Capture the cell that displays the provided text and extract its (X, Y) central coordinate. 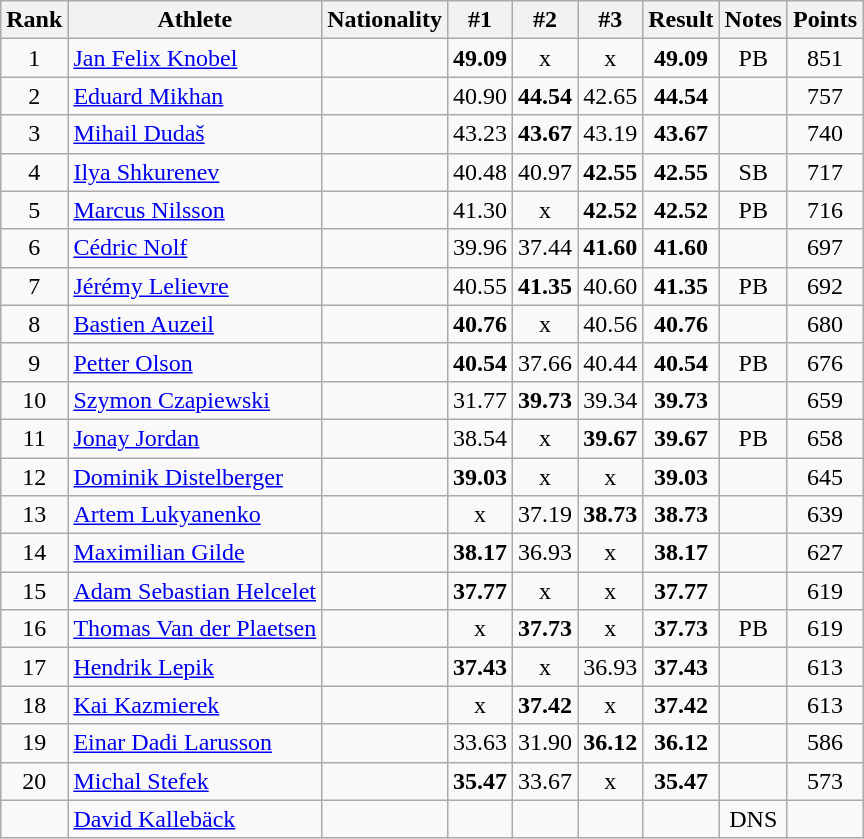
692 (824, 286)
43.19 (610, 134)
Ilya Shkurenev (195, 172)
Hendrik Lepik (195, 667)
586 (824, 743)
David Kallebäck (195, 819)
Bastien Auzeil (195, 324)
10 (34, 400)
Rank (34, 20)
716 (824, 210)
676 (824, 362)
43.23 (480, 134)
627 (824, 553)
42.65 (610, 96)
40.44 (610, 362)
#1 (480, 20)
8 (34, 324)
Athlete (195, 20)
#2 (546, 20)
40.60 (610, 286)
Michal Stefek (195, 781)
Nationality (385, 20)
DNS (753, 819)
Points (824, 20)
645 (824, 477)
40.48 (480, 172)
680 (824, 324)
33.63 (480, 743)
Jérémy Lelievre (195, 286)
5 (34, 210)
37.44 (546, 248)
9 (34, 362)
697 (824, 248)
18 (34, 705)
740 (824, 134)
Einar Dadi Larusson (195, 743)
757 (824, 96)
38.54 (480, 438)
37.19 (546, 515)
Marcus Nilsson (195, 210)
SB (753, 172)
40.90 (480, 96)
40.97 (546, 172)
Notes (753, 20)
1 (34, 58)
4 (34, 172)
12 (34, 477)
16 (34, 629)
39.34 (610, 400)
Petter Olson (195, 362)
659 (824, 400)
Thomas Van der Plaetsen (195, 629)
Mihail Dudaš (195, 134)
19 (34, 743)
31.77 (480, 400)
Result (681, 20)
39.96 (480, 248)
40.56 (610, 324)
Dominik Distelberger (195, 477)
15 (34, 591)
33.67 (546, 781)
2 (34, 96)
Maximilian Gilde (195, 553)
Cédric Nolf (195, 248)
13 (34, 515)
658 (824, 438)
Kai Kazmierek (195, 705)
31.90 (546, 743)
573 (824, 781)
37.66 (546, 362)
17 (34, 667)
Jan Felix Knobel (195, 58)
14 (34, 553)
#3 (610, 20)
11 (34, 438)
40.55 (480, 286)
639 (824, 515)
Jonay Jordan (195, 438)
7 (34, 286)
Artem Lukyanenko (195, 515)
Szymon Czapiewski (195, 400)
6 (34, 248)
717 (824, 172)
3 (34, 134)
851 (824, 58)
20 (34, 781)
Adam Sebastian Helcelet (195, 591)
41.30 (480, 210)
Eduard Mikhan (195, 96)
